Search for the cell housing the specified text and yield its (X, Y) center coordinate. 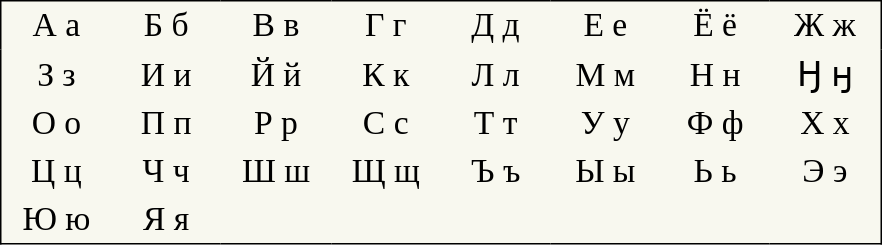
У у (605, 123)
М м (605, 75)
Ю ю (56, 220)
Ӈ ӈ (826, 75)
Ж ж (826, 26)
Ъ ъ (496, 171)
Д д (496, 26)
Ф ф (715, 123)
Я я (166, 220)
О о (56, 123)
П п (166, 123)
И и (166, 75)
В в (276, 26)
Э э (826, 171)
Н н (715, 75)
Ь ь (715, 171)
Х х (826, 123)
Ё ё (715, 26)
Щ щ (386, 171)
Й й (276, 75)
Г г (386, 26)
Е е (605, 26)
С с (386, 123)
Л л (496, 75)
Т т (496, 123)
З з (56, 75)
Б б (166, 26)
Р р (276, 123)
К к (386, 75)
А а (56, 26)
Ц ц (56, 171)
Ш ш (276, 171)
Ы ы (605, 171)
Ч ч (166, 171)
